Capture the cell that displays the provided text and extract its [X, Y] central coordinate. 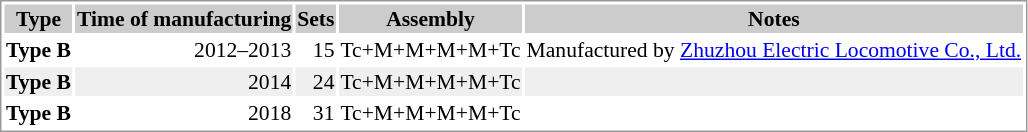
Notes [774, 18]
2012–2013 [184, 50]
Assembly [430, 18]
2018 [184, 113]
31 [316, 113]
2014 [184, 82]
15 [316, 50]
Sets [316, 18]
Time of manufacturing [184, 18]
Type [38, 18]
Manufactured by Zhuzhou Electric Locomotive Co., Ltd. [774, 50]
24 [316, 82]
